Scan for the cell matching the given text and deliver its (x, y) coordinate at center. 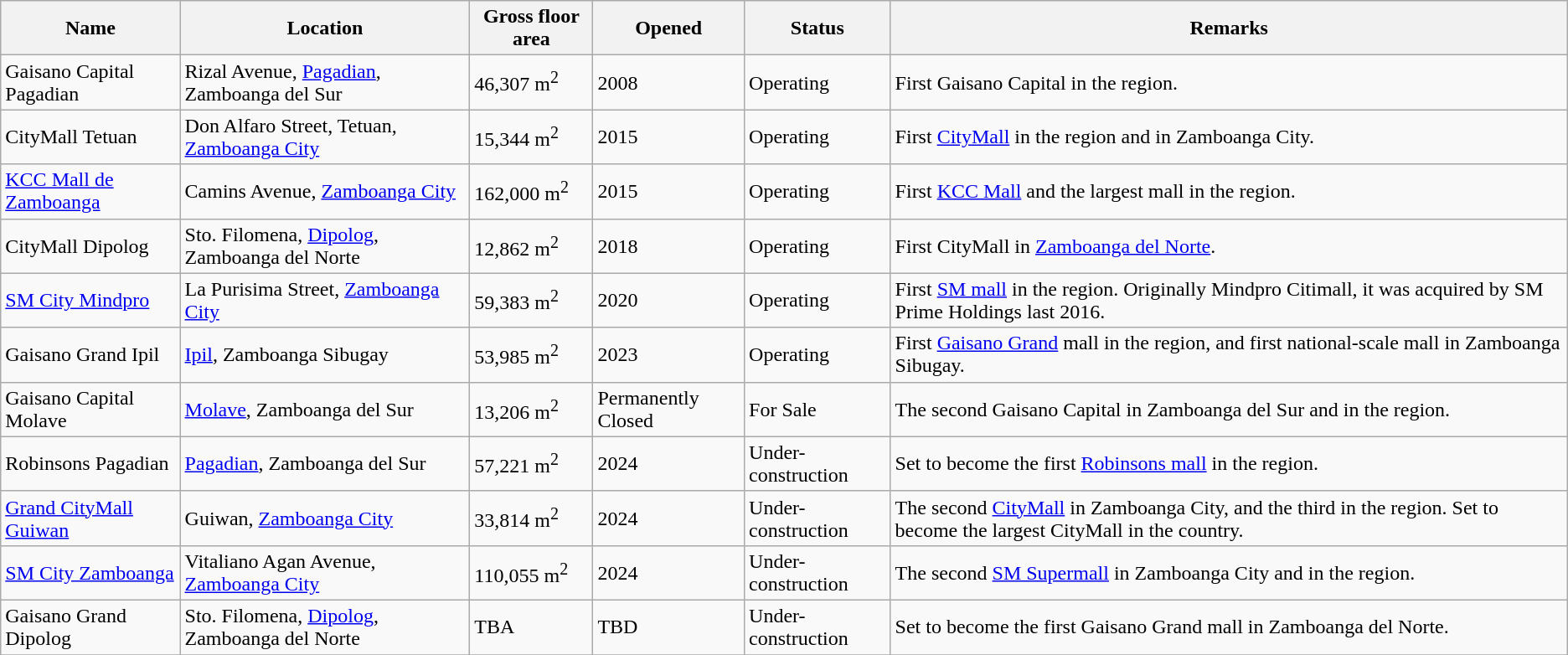
Pagadian, Zamboanga del Sur (325, 464)
59,383 m2 (531, 300)
2023 (668, 355)
Guiwan, Zamboanga City (325, 518)
For Sale (818, 409)
12,862 m2 (531, 246)
CityMall Tetuan (90, 137)
13,206 m2 (531, 409)
46,307 m2 (531, 82)
Gaisano Capital Molave (90, 409)
TBD (668, 627)
Camins Avenue, Zamboanga City (325, 191)
Ipil, Zamboanga Sibugay (325, 355)
The second Gaisano Capital in Zamboanga del Sur and in the region. (1229, 409)
Grand CityMall Guiwan (90, 518)
57,221 m2 (531, 464)
33,814 m2 (531, 518)
Set to become the first Gaisano Grand mall in Zamboanga del Norte. (1229, 627)
La Purisima Street, Zamboanga City (325, 300)
Gaisano Grand Ipil (90, 355)
First SM mall in the region. Originally Mindpro Citimall, it was acquired by SM Prime Holdings last 2016. (1229, 300)
SM City Mindpro (90, 300)
First Gaisano Capital in the region. (1229, 82)
53,985 m2 (531, 355)
First KCC Mall and the largest mall in the region. (1229, 191)
162,000 m2 (531, 191)
The second SM Supermall in Zamboanga City and in the region. (1229, 573)
CityMall Dipolog (90, 246)
Don Alfaro Street, Tetuan, Zamboanga City (325, 137)
Vitaliano Agan Avenue, Zamboanga City (325, 573)
TBA (531, 627)
Gaisano Grand Dipolog (90, 627)
2020 (668, 300)
SM City Zamboanga (90, 573)
15,344 m2 (531, 137)
Status (818, 28)
Rizal Avenue, Pagadian, Zamboanga del Sur (325, 82)
Location (325, 28)
110,055 m2 (531, 573)
Permanently Closed (668, 409)
Robinsons Pagadian (90, 464)
Name (90, 28)
Gaisano Capital Pagadian (90, 82)
First CityMall in the region and in Zamboanga City. (1229, 137)
Remarks (1229, 28)
Opened (668, 28)
Gross floor area (531, 28)
First Gaisano Grand mall in the region, and first national-scale mall in Zamboanga Sibugay. (1229, 355)
First CityMall in Zamboanga del Norte. (1229, 246)
Set to become the first Robinsons mall in the region. (1229, 464)
2008 (668, 82)
KCC Mall de Zamboanga (90, 191)
2018 (668, 246)
Molave, Zamboanga del Sur (325, 409)
The second CityMall in Zamboanga City, and the third in the region. Set to become the largest CityMall in the country. (1229, 518)
